Detect which cell encompasses the target text, then output its [x, y] center coordinate. 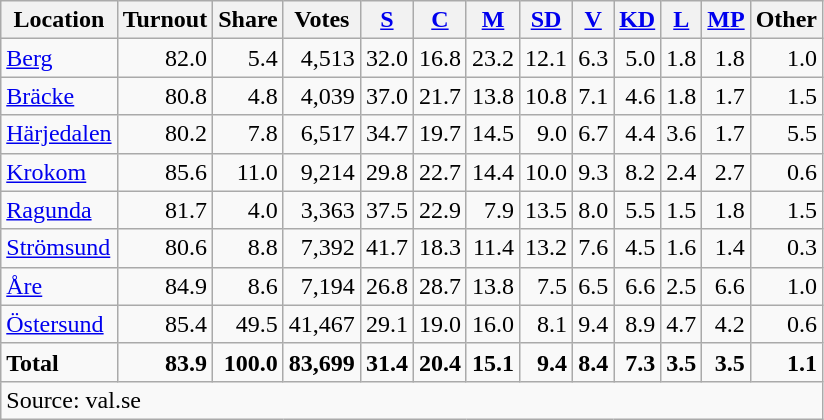
4.2 [726, 324]
2.4 [682, 172]
Berg [59, 58]
8.9 [638, 324]
7,392 [322, 248]
15.1 [492, 362]
7.8 [248, 134]
S [386, 20]
20.4 [440, 362]
8.4 [594, 362]
Strömsund [59, 248]
14.5 [492, 134]
2.7 [726, 172]
7.6 [594, 248]
2.5 [682, 286]
Other [786, 20]
Ragunda [59, 210]
6,517 [322, 134]
1.6 [682, 248]
8.6 [248, 286]
9.0 [546, 134]
Östersund [59, 324]
Krokom [59, 172]
4,513 [322, 58]
9.3 [594, 172]
Share [248, 20]
7.9 [492, 210]
41,467 [322, 324]
16.0 [492, 324]
18.3 [440, 248]
37.0 [386, 96]
6.7 [594, 134]
4,039 [322, 96]
11.4 [492, 248]
19.0 [440, 324]
13.2 [546, 248]
C [440, 20]
32.0 [386, 58]
10.8 [546, 96]
16.8 [440, 58]
7.1 [594, 96]
Location [59, 20]
28.7 [440, 286]
3,363 [322, 210]
V [594, 20]
5.4 [248, 58]
L [682, 20]
83,699 [322, 362]
41.7 [386, 248]
7,194 [322, 286]
80.8 [165, 96]
7.5 [546, 286]
Total [59, 362]
8.1 [546, 324]
10.0 [546, 172]
23.2 [492, 58]
4.6 [638, 96]
21.7 [440, 96]
4.0 [248, 210]
Härjedalen [59, 134]
82.0 [165, 58]
49.5 [248, 324]
Bräcke [59, 96]
80.2 [165, 134]
85.6 [165, 172]
83.9 [165, 362]
M [492, 20]
22.7 [440, 172]
Åre [59, 286]
4.5 [638, 248]
8.8 [248, 248]
80.6 [165, 248]
1.4 [726, 248]
MP [726, 20]
Votes [322, 20]
31.4 [386, 362]
4.8 [248, 96]
6.5 [594, 286]
12.1 [546, 58]
3.6 [682, 134]
37.5 [386, 210]
13.5 [546, 210]
8.2 [638, 172]
SD [546, 20]
26.8 [386, 286]
100.0 [248, 362]
34.7 [386, 134]
22.9 [440, 210]
4.4 [638, 134]
6.3 [594, 58]
8.0 [594, 210]
11.0 [248, 172]
4.7 [682, 324]
0.3 [786, 248]
Source: val.se [412, 400]
81.7 [165, 210]
19.7 [440, 134]
29.1 [386, 324]
1.1 [786, 362]
Turnout [165, 20]
5.0 [638, 58]
85.4 [165, 324]
14.4 [492, 172]
84.9 [165, 286]
7.3 [638, 362]
29.8 [386, 172]
KD [638, 20]
9,214 [322, 172]
